For the text-containing cell, return its midpoint in [X, Y] coordinate format. 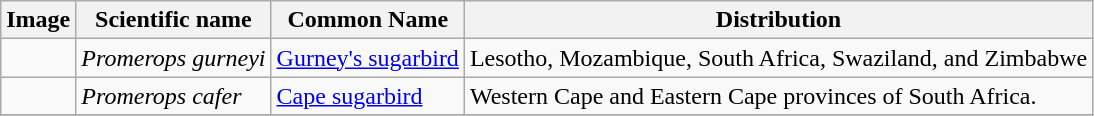
Gurney's sugarbird [368, 58]
Scientific name [174, 20]
Lesotho, Mozambique, South Africa, Swaziland, and Zimbabwe [778, 58]
Common Name [368, 20]
Distribution [778, 20]
Cape sugarbird [368, 96]
Western Cape and Eastern Cape provinces of South Africa. [778, 96]
Promerops gurneyi [174, 58]
Image [38, 20]
Promerops cafer [174, 96]
